For the text-containing cell, return its midpoint in [X, Y] coordinate format. 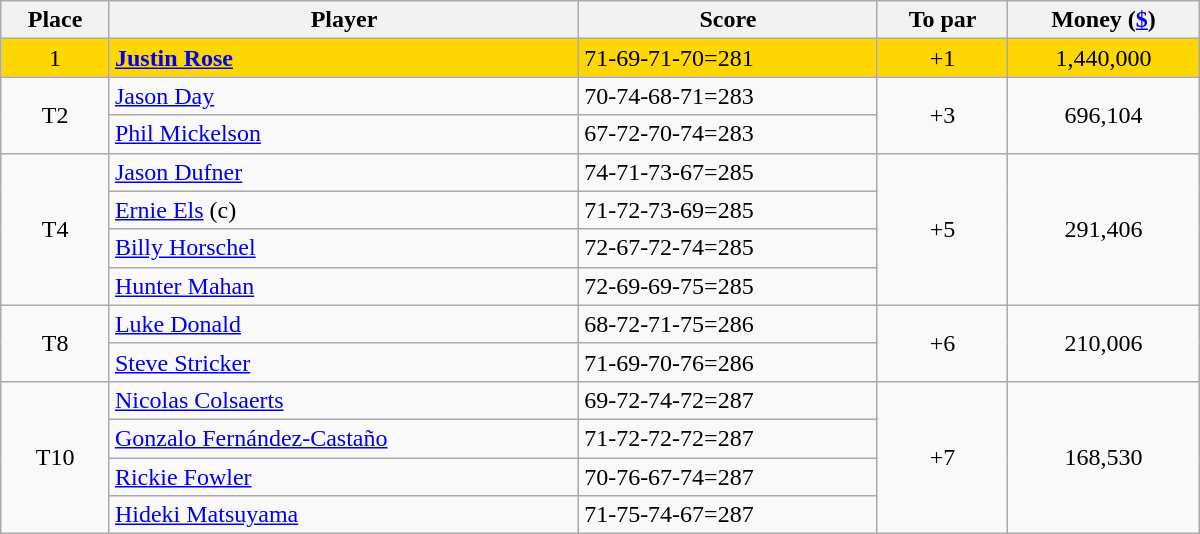
74-71-73-67=285 [728, 172]
Gonzalo Fernández-Castaño [344, 438]
Hideki Matsuyama [344, 515]
71-72-73-69=285 [728, 210]
72-69-69-75=285 [728, 286]
Billy Horschel [344, 248]
Money ($) [1104, 20]
210,006 [1104, 343]
70-74-68-71=283 [728, 96]
168,530 [1104, 457]
71-75-74-67=287 [728, 515]
Hunter Mahan [344, 286]
70-76-67-74=287 [728, 477]
Jason Day [344, 96]
291,406 [1104, 229]
Player [344, 20]
67-72-70-74=283 [728, 134]
+6 [942, 343]
696,104 [1104, 115]
Ernie Els (c) [344, 210]
1,440,000 [1104, 58]
+3 [942, 115]
Place [56, 20]
+7 [942, 457]
71-69-70-76=286 [728, 362]
T10 [56, 457]
T2 [56, 115]
69-72-74-72=287 [728, 400]
Rickie Fowler [344, 477]
Jason Dufner [344, 172]
72-67-72-74=285 [728, 248]
Nicolas Colsaerts [344, 400]
71-72-72-72=287 [728, 438]
+1 [942, 58]
Luke Donald [344, 324]
Score [728, 20]
T8 [56, 343]
+5 [942, 229]
Phil Mickelson [344, 134]
68-72-71-75=286 [728, 324]
Justin Rose [344, 58]
1 [56, 58]
T4 [56, 229]
Steve Stricker [344, 362]
71-69-71-70=281 [728, 58]
To par [942, 20]
